Return the (x, y) coordinate for the center point of the cell that contains the specified text.  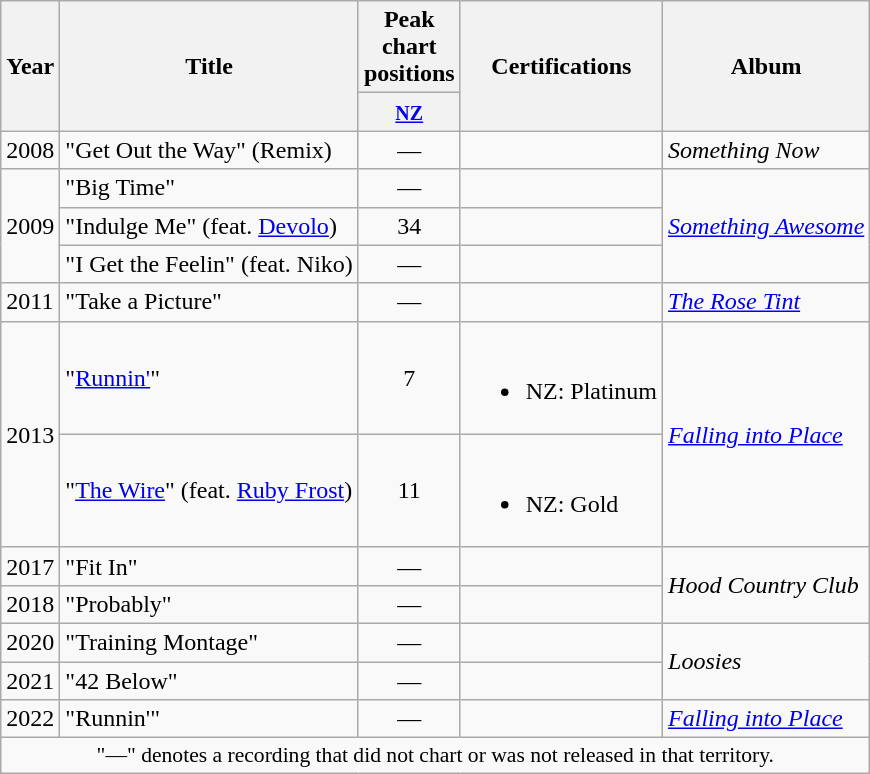
"Indulge Me" (feat. Devolo) (210, 226)
2011 (30, 302)
2008 (30, 150)
NZ: Platinum (561, 378)
"Get Out the Way" (Remix) (210, 150)
"Probably" (210, 604)
Something Now (766, 150)
2018 (30, 604)
2020 (30, 642)
11 (409, 490)
7 (409, 378)
NZ: Gold (561, 490)
The Rose Tint (766, 302)
Something Awesome (766, 226)
2013 (30, 434)
2021 (30, 681)
Loosies (766, 661)
2017 (30, 566)
Title (210, 66)
"The Wire" (feat. Ruby Frost) (210, 490)
Year (30, 66)
"—" denotes a recording that did not chart or was not released in that territory. (436, 756)
NZ (409, 112)
"Big Time" (210, 188)
34 (409, 226)
2009 (30, 226)
2022 (30, 719)
"I Get the Feelin" (feat. Niko) (210, 264)
"Fit In" (210, 566)
Hood Country Club (766, 585)
"Training Montage" (210, 642)
"42 Below" (210, 681)
Album (766, 66)
Certifications (561, 66)
"Take a Picture" (210, 302)
Peak chart positions (409, 47)
